Locate the cell with the specified text and output its (x, y) center coordinate. 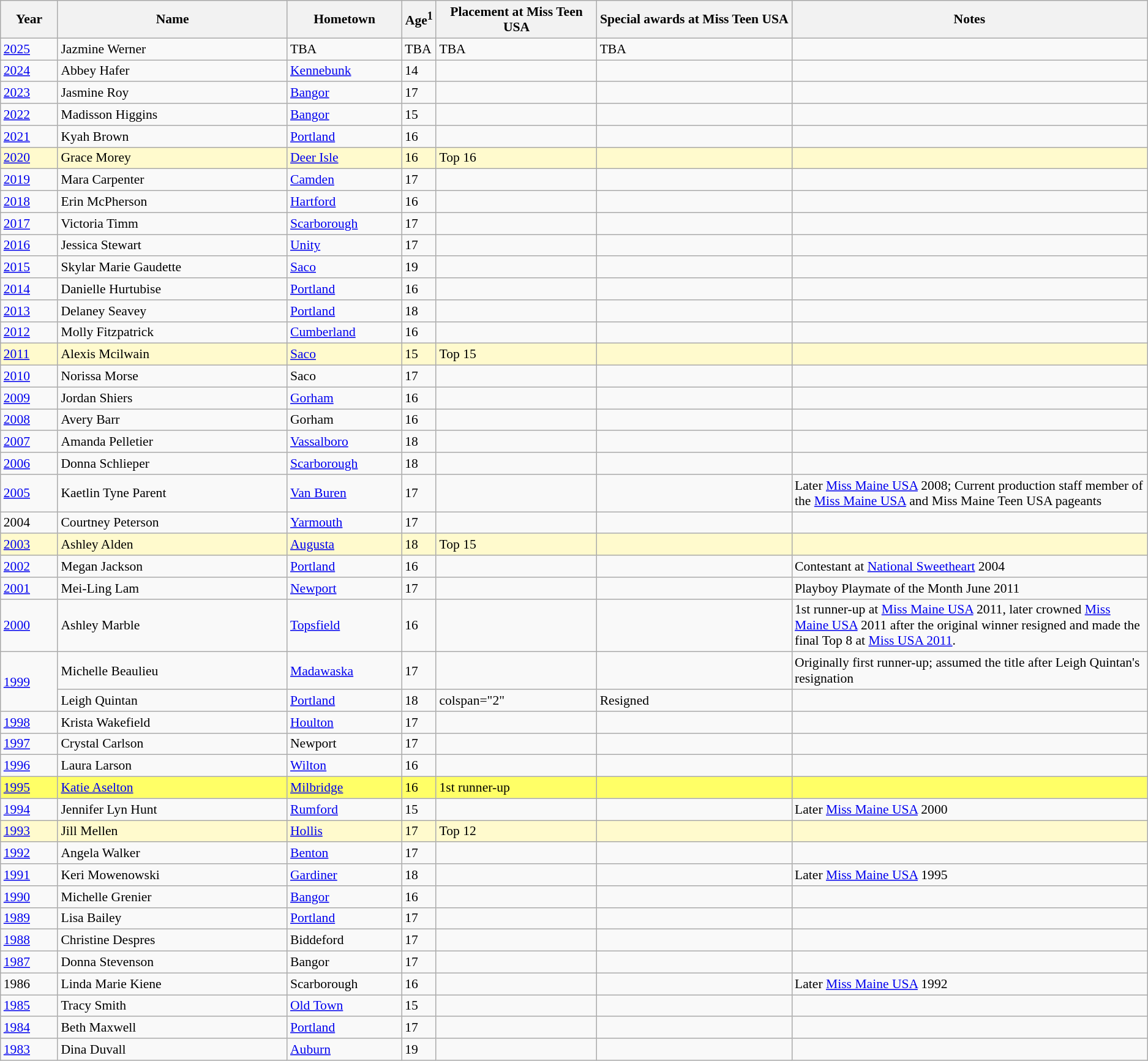
Jazmine Werner (173, 49)
Crystal Carlson (173, 744)
Alexis Mcilwain (173, 354)
Later Miss Maine USA 2000 (970, 809)
1991 (29, 875)
2025 (29, 49)
Victoria Timm (173, 223)
Age1 (419, 20)
Special awards at Miss Teen USA (694, 20)
1984 (29, 1028)
Avery Barr (173, 420)
Lisa Bailey (173, 918)
1988 (29, 940)
2005 (29, 493)
Augusta (344, 545)
1989 (29, 918)
2004 (29, 523)
Norissa Morse (173, 377)
2011 (29, 354)
Top 12 (516, 831)
Cumberland (344, 332)
Rumford (344, 809)
Topsfield (344, 626)
1993 (29, 831)
Unity (344, 246)
2023 (29, 93)
Later Miss Maine USA 1992 (970, 984)
Angela Walker (173, 853)
Skylar Marie Gaudette (173, 268)
2015 (29, 268)
2018 (29, 202)
Amanda Pelletier (173, 442)
Later Miss Maine USA 2008; Current production staff member of the Miss Maine USA and Miss Maine Teen USA pageants (970, 493)
Abbey Hafer (173, 71)
Hollis (344, 831)
2014 (29, 289)
2002 (29, 566)
Linda Marie Kiene (173, 984)
Top 16 (516, 158)
2001 (29, 588)
1987 (29, 962)
Tracy Smith (173, 1006)
Molly Fitzpatrick (173, 332)
Danielle Hurtubise (173, 289)
Michelle Grenier (173, 897)
2003 (29, 545)
2016 (29, 246)
2010 (29, 377)
Old Town (344, 1006)
Kaetlin Tyne Parent (173, 493)
1990 (29, 897)
1986 (29, 984)
2006 (29, 463)
14 (419, 71)
Mara Carpenter (173, 180)
Keri Mowenowski (173, 875)
Houlton (344, 722)
2012 (29, 332)
1996 (29, 766)
Jasmine Roy (173, 93)
Kennebunk (344, 71)
Jill Mellen (173, 831)
1999 (29, 682)
colspan="2" (516, 700)
Deer Isle (344, 158)
Christine Despres (173, 940)
2017 (29, 223)
Delaney Seavey (173, 311)
1st runner-up at Miss Maine USA 2011, later crowned Miss Maine USA 2011 after the original winner resigned and made the final Top 8 at Miss USA 2011. (970, 626)
Benton (344, 853)
Madisson Higgins (173, 114)
Biddeford (344, 940)
2024 (29, 71)
Camden (344, 180)
Later Miss Maine USA 1995 (970, 875)
Gardiner (344, 875)
Playboy Playmate of the Month June 2011 (970, 588)
1994 (29, 809)
Van Buren (344, 493)
Hartford (344, 202)
Grace Morey (173, 158)
Jordan Shiers (173, 398)
Madawaska (344, 671)
2009 (29, 398)
Year (29, 20)
2000 (29, 626)
Erin McPherson (173, 202)
Milbridge (344, 788)
Vassalboro (344, 442)
Mei-Ling Lam (173, 588)
Ashley Marble (173, 626)
Katie Aselton (173, 788)
Wilton (344, 766)
Donna Stevenson (173, 962)
2013 (29, 311)
Yarmouth (344, 523)
2020 (29, 158)
2022 (29, 114)
Originally first runner-up; assumed the title after Leigh Quintan's resignation (970, 671)
Dina Duvall (173, 1049)
Hometown (344, 20)
Notes (970, 20)
Ashley Alden (173, 545)
Krista Wakefield (173, 722)
Beth Maxwell (173, 1028)
Kyah Brown (173, 137)
Resigned (694, 700)
Jennifer Lyn Hunt (173, 809)
Megan Jackson (173, 566)
1983 (29, 1049)
2021 (29, 137)
Donna Schlieper (173, 463)
1st runner-up (516, 788)
2007 (29, 442)
Laura Larson (173, 766)
1998 (29, 722)
Courtney Peterson (173, 523)
Name (173, 20)
1997 (29, 744)
Michelle Beaulieu (173, 671)
1995 (29, 788)
Auburn (344, 1049)
1992 (29, 853)
Placement at Miss Teen USA (516, 20)
Leigh Quintan (173, 700)
1985 (29, 1006)
Contestant at National Sweetheart 2004 (970, 566)
2008 (29, 420)
2019 (29, 180)
Jessica Stewart (173, 246)
